Extract the [x, y] coordinate from the center of the cell holding the provided text.  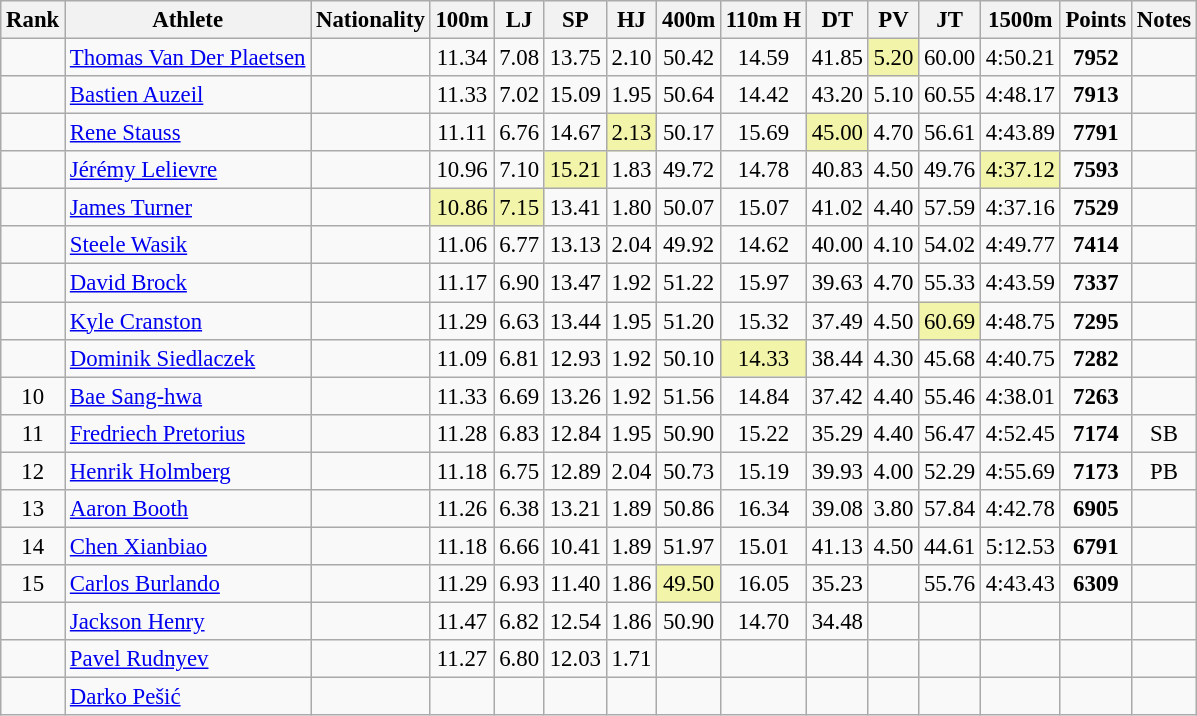
6.76 [519, 133]
49.50 [689, 584]
12.03 [575, 659]
15.97 [763, 283]
14.42 [763, 95]
15.19 [763, 471]
40.83 [837, 170]
7337 [1096, 283]
34.48 [837, 621]
6905 [1096, 509]
10.86 [462, 208]
100m [462, 20]
4:48.17 [1021, 95]
11.27 [462, 659]
39.93 [837, 471]
15.07 [763, 208]
7263 [1096, 396]
10.96 [462, 170]
40.00 [837, 245]
6.93 [519, 584]
11.17 [462, 283]
4:43.89 [1021, 133]
6.66 [519, 546]
15 [33, 584]
4:50.21 [1021, 58]
4:43.59 [1021, 283]
51.97 [689, 546]
37.42 [837, 396]
Jérémy Lelievre [188, 170]
Steele Wasik [188, 245]
Bae Sang-hwa [188, 396]
Points [1096, 20]
10 [33, 396]
4:42.78 [1021, 509]
Bastien Auzeil [188, 95]
13.44 [575, 321]
6.77 [519, 245]
52.29 [950, 471]
Pavel Rudnyev [188, 659]
7791 [1096, 133]
38.44 [837, 358]
11 [33, 433]
Rank [33, 20]
5:12.53 [1021, 546]
4:55.69 [1021, 471]
60.00 [950, 58]
6.82 [519, 621]
49.76 [950, 170]
15.69 [763, 133]
6.63 [519, 321]
12.93 [575, 358]
Kyle Cranston [188, 321]
4.10 [893, 245]
SB [1164, 433]
12.84 [575, 433]
39.63 [837, 283]
35.23 [837, 584]
Chen Xianbiao [188, 546]
David Brock [188, 283]
11.34 [462, 58]
4:49.77 [1021, 245]
Aaron Booth [188, 509]
11.11 [462, 133]
37.49 [837, 321]
60.69 [950, 321]
15.32 [763, 321]
50.42 [689, 58]
14.33 [763, 358]
Rene Stauss [188, 133]
11.06 [462, 245]
35.29 [837, 433]
Thomas Van Der Plaetsen [188, 58]
50.86 [689, 509]
55.76 [950, 584]
14.67 [575, 133]
DT [837, 20]
13.47 [575, 283]
7.10 [519, 170]
45.68 [950, 358]
4:48.75 [1021, 321]
56.61 [950, 133]
49.72 [689, 170]
4.30 [893, 358]
HJ [631, 20]
13 [33, 509]
50.64 [689, 95]
43.20 [837, 95]
11.40 [575, 584]
2.13 [631, 133]
4:43.43 [1021, 584]
55.33 [950, 283]
57.84 [950, 509]
50.10 [689, 358]
6.75 [519, 471]
1500m [1021, 20]
7.15 [519, 208]
400m [689, 20]
50.17 [689, 133]
6309 [1096, 584]
41.13 [837, 546]
Carlos Burlando [188, 584]
12 [33, 471]
12.89 [575, 471]
7.02 [519, 95]
5.10 [893, 95]
13.41 [575, 208]
51.22 [689, 283]
6.90 [519, 283]
110m H [763, 20]
15.21 [575, 170]
13.75 [575, 58]
7414 [1096, 245]
7173 [1096, 471]
12.54 [575, 621]
6791 [1096, 546]
SP [575, 20]
56.47 [950, 433]
7529 [1096, 208]
7913 [1096, 95]
55.46 [950, 396]
11.26 [462, 509]
7952 [1096, 58]
41.85 [837, 58]
6.80 [519, 659]
14 [33, 546]
PB [1164, 471]
49.92 [689, 245]
Jackson Henry [188, 621]
44.61 [950, 546]
15.09 [575, 95]
7282 [1096, 358]
13.13 [575, 245]
14.84 [763, 396]
Darko Pešić [188, 697]
4.00 [893, 471]
13.26 [575, 396]
4:37.16 [1021, 208]
10.41 [575, 546]
7.08 [519, 58]
5.20 [893, 58]
Nationality [370, 20]
16.05 [763, 584]
11.47 [462, 621]
39.08 [837, 509]
7174 [1096, 433]
14.70 [763, 621]
4:38.01 [1021, 396]
51.56 [689, 396]
1.71 [631, 659]
7593 [1096, 170]
11.09 [462, 358]
6.38 [519, 509]
2.10 [631, 58]
11.28 [462, 433]
50.73 [689, 471]
6.69 [519, 396]
15.22 [763, 433]
Fredriech Pretorius [188, 433]
Athlete [188, 20]
50.07 [689, 208]
LJ [519, 20]
41.02 [837, 208]
JT [950, 20]
4:37.12 [1021, 170]
Notes [1164, 20]
Dominik Siedlaczek [188, 358]
51.20 [689, 321]
4:52.45 [1021, 433]
54.02 [950, 245]
1.83 [631, 170]
1.80 [631, 208]
15.01 [763, 546]
PV [893, 20]
13.21 [575, 509]
Henrik Holmberg [188, 471]
16.34 [763, 509]
3.80 [893, 509]
6.81 [519, 358]
James Turner [188, 208]
14.62 [763, 245]
14.78 [763, 170]
6.83 [519, 433]
4:40.75 [1021, 358]
14.59 [763, 58]
60.55 [950, 95]
7295 [1096, 321]
45.00 [837, 133]
57.59 [950, 208]
